Pinpoint the cell where the given text exists, returning its [X, Y] midpoint coordinate. 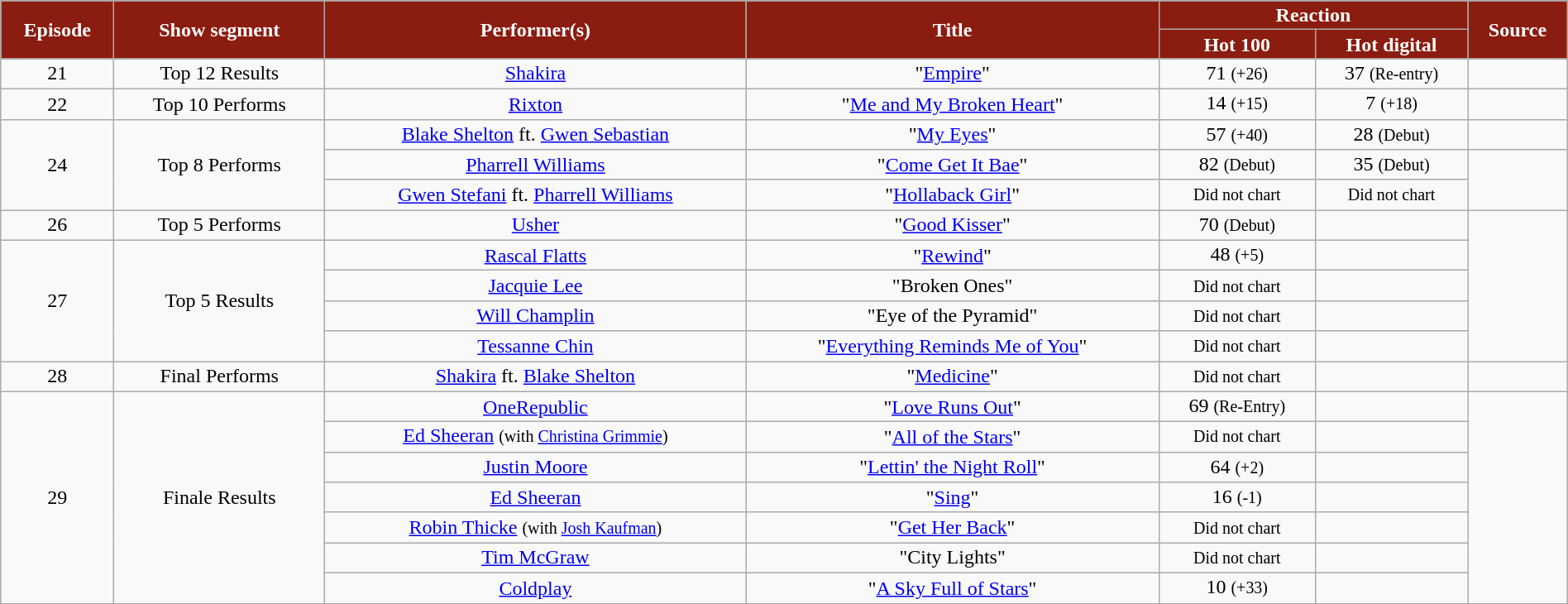
14 (+15) [1237, 104]
27 [58, 300]
Blake Shelton ft. Gwen Sebastian [536, 134]
22 [58, 104]
Tim McGraw [536, 558]
OneRepublic [536, 407]
Top 5 Results [220, 300]
Coldplay [536, 587]
Hot 100 [1237, 45]
Final Performs [220, 376]
Rascal Flatts [536, 255]
Performer(s) [536, 30]
"Broken Ones" [953, 286]
Shakira [536, 74]
Tessanne Chin [536, 346]
71 (+26) [1237, 74]
Source [1518, 30]
"Everything Reminds Me of You" [953, 346]
70 (Debut) [1237, 225]
"City Lights" [953, 558]
Top 12 Results [220, 74]
Usher [536, 225]
28 (Debut) [1391, 134]
Top 8 Performs [220, 165]
82 (Debut) [1237, 165]
7 (+18) [1391, 104]
"Get Her Back" [953, 528]
Show segment [220, 30]
Ed Sheeran [536, 498]
"Good Kisser" [953, 225]
Reaction [1313, 15]
35 (Debut) [1391, 165]
Robin Thicke (with Josh Kaufman) [536, 528]
"Rewind" [953, 255]
48 (+5) [1237, 255]
"Eye of the Pyramid" [953, 316]
57 (+40) [1237, 134]
"Hollaback Girl" [953, 195]
26 [58, 225]
Top 5 Performs [220, 225]
16 (-1) [1237, 498]
"Medicine" [953, 376]
"Sing" [953, 498]
Title [953, 30]
Top 10 Performs [220, 104]
69 (Re-Entry) [1237, 407]
Will Champlin [536, 316]
"Come Get It Bae" [953, 165]
Episode [58, 30]
"Love Runs Out" [953, 407]
28 [58, 376]
Shakira ft. Blake Shelton [536, 376]
Gwen Stefani ft. Pharrell Williams [536, 195]
Ed Sheeran (with Christina Grimmie) [536, 437]
37 (Re-entry) [1391, 74]
"A Sky Full of Stars" [953, 587]
Rixton [536, 104]
24 [58, 165]
29 [58, 497]
Justin Moore [536, 467]
64 (+2) [1237, 467]
10 (+33) [1237, 587]
Finale Results [220, 497]
Hot digital [1391, 45]
"All of the Stars" [953, 437]
"Me and My Broken Heart" [953, 104]
"Empire" [953, 74]
Pharrell Williams [536, 165]
"Lettin' the Night Roll" [953, 467]
"My Eyes" [953, 134]
Jacquie Lee [536, 286]
21 [58, 74]
